Output the [X, Y] coordinate of the center of the cell containing the given text.  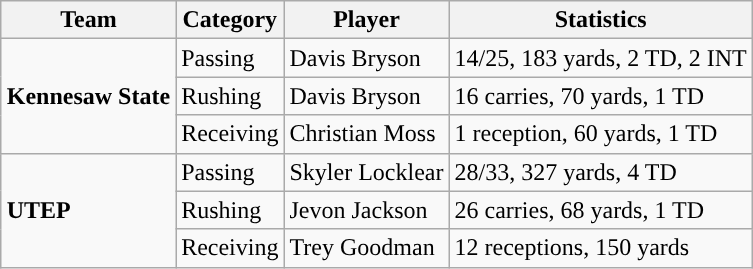
Category [230, 20]
Statistics [600, 20]
UTEP [88, 210]
Christian Moss [366, 134]
1 reception, 60 yards, 1 TD [600, 134]
14/25, 183 yards, 2 TD, 2 INT [600, 58]
12 receptions, 150 yards [600, 248]
16 carries, 70 yards, 1 TD [600, 96]
Trey Goodman [366, 248]
Team [88, 20]
26 carries, 68 yards, 1 TD [600, 210]
Jevon Jackson [366, 210]
28/33, 327 yards, 4 TD [600, 172]
Skyler Locklear [366, 172]
Kennesaw State [88, 96]
Player [366, 20]
